Return the [x, y] coordinate for the center point of the cell that contains the specified text.  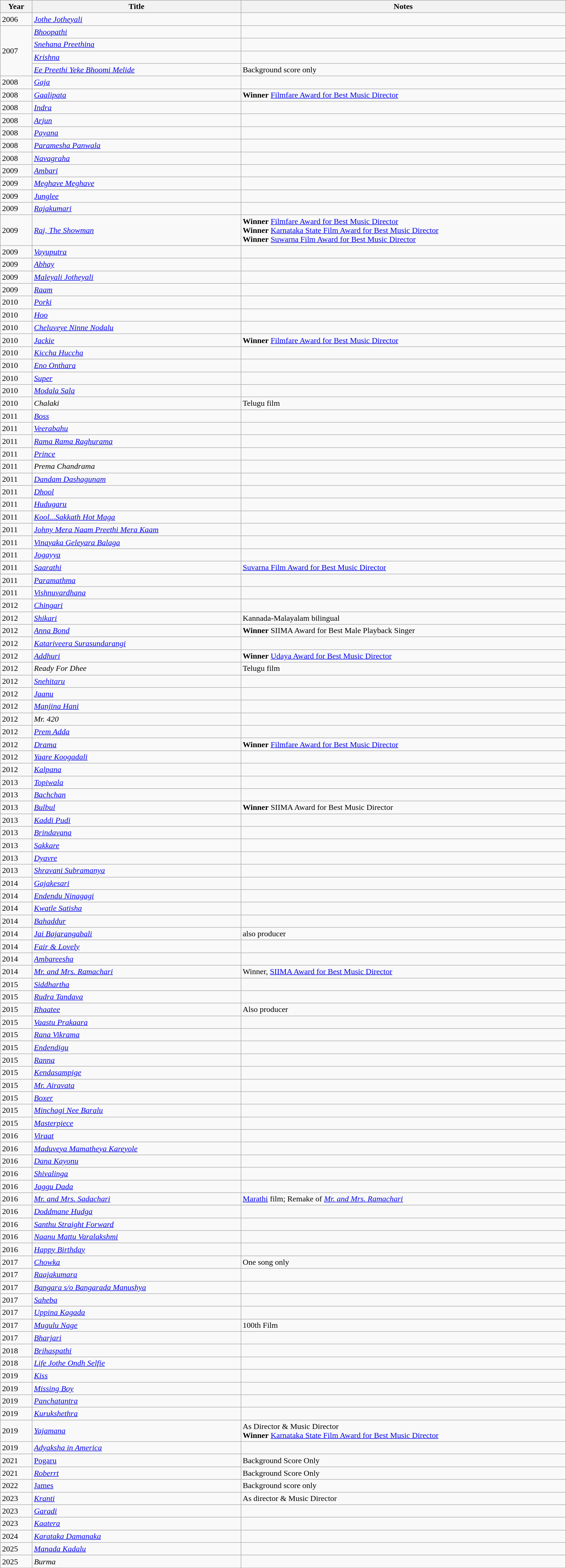
Suvarna Film Award for Best Music Director [403, 567]
Mr. and Mrs. Ramachari [137, 971]
Manjina Hani [137, 706]
Life Jothe Ondh Selfie [137, 1363]
Arjun [137, 120]
Bachchan [137, 795]
Raajakumara [137, 1275]
Year [16, 7]
Katariveera Surasundarangi [137, 643]
Prema Chandrama [137, 466]
Veerabahu [137, 429]
Minchagi Nee Baralu [137, 1110]
Gaalipata [137, 95]
Kannada-Malayalam bilingual [403, 618]
Sakkare [137, 845]
Paramathma [137, 580]
Dyavre [137, 858]
Chowka [137, 1262]
also producer [403, 934]
Mr. 420 [137, 719]
Notes [403, 7]
Brindavana [137, 833]
2024 [16, 1536]
Prince [137, 454]
Kwatle Satisha [137, 908]
Ranna [137, 1060]
Kendasampige [137, 1073]
Raj, The Showman [137, 230]
Snehitaru [137, 681]
Dana Kayonu [137, 1161]
One song only [403, 1262]
Hudugaru [137, 504]
Indra [137, 107]
Shravani Subramanya [137, 871]
Dhool [137, 492]
Saarathi [137, 567]
James [137, 1486]
Karataka Damanaka [137, 1536]
Santhu Straight Forward [137, 1224]
Ready For Dhee [137, 669]
Dandam Dashagunam [137, 479]
Kaatera [137, 1524]
Kool...Sakkath Hot Maga [137, 517]
As director & Music Director [403, 1498]
Manada Kadalu [137, 1549]
Kiss [137, 1376]
Brihaspathi [137, 1350]
Ambari [137, 171]
Cheluveye Ninne Nodalu [137, 327]
Shikari [137, 618]
Kaddi Pudi [137, 820]
Siddhartha [137, 984]
Kalpana [137, 769]
Jogayya [137, 555]
Winner, SIIMA Award for Best Music Director [403, 971]
Porki [137, 302]
Super [137, 378]
Jaggu Dada [137, 1186]
Prem Adda [137, 732]
Happy Birthday [137, 1249]
Rudra Tandava [137, 997]
Marathi film; Remake of Mr. and Mrs. Ramachari [403, 1199]
Bharjari [137, 1338]
Viraat [137, 1136]
Vaastu Prakaara [137, 1022]
Hoo [137, 315]
Maleyali Jotheyali [137, 277]
Maduveya Mamatheya Kareyole [137, 1148]
Kurukshethra [137, 1414]
Bulbul [137, 808]
Yajamana [137, 1431]
Bahaddur [137, 921]
Adyaksha in America [137, 1448]
Anna Bond [137, 631]
Uppina Kagada [137, 1313]
Endendigu [137, 1047]
Winner SIIMA Award for Best Male Playback Singer [403, 631]
Winner SIIMA Award for Best Music Director [403, 808]
Jaanu [137, 694]
Payana [137, 133]
Also producer [403, 1010]
Jackie [137, 340]
Gaja [137, 82]
Jothe Jotheyali [137, 19]
Krishna [137, 57]
Burma [137, 1561]
Masterpiece [137, 1123]
Missing Boy [137, 1389]
Jai Bajarangabali [137, 934]
Drama [137, 744]
Ee Preethi Yeke Bhoomi Melide [137, 70]
Kranti [137, 1498]
Fair & Lovely [137, 946]
Raam [137, 290]
Gajakesari [137, 883]
As Director & Music Director Winner Karnataka State Film Award for Best Music Director [403, 1431]
Yaare Koogadali [137, 757]
2022 [16, 1486]
Mr. and Mrs. Sadachari [137, 1199]
Shivalinga [137, 1174]
Mugulu Nage [137, 1325]
Endendu Ninagagi [137, 896]
Mr. Airavata [137, 1085]
Bhoopathi [137, 32]
Rajakumari [137, 209]
Naanu Mattu Varalakshmi [137, 1237]
Boxer [137, 1098]
100th Film [403, 1325]
Doddmane Hudga [137, 1212]
Chingari [137, 606]
Modala Sala [137, 391]
Roberrt [137, 1473]
Rama Rama Raghurama [137, 441]
Vishnuvardhana [137, 593]
Boss [137, 416]
Addhuri [137, 656]
Winner Udaya Award for Best Music Director [403, 656]
Pogaru [137, 1461]
Vayuputra [137, 252]
Eno Onthara [137, 365]
Topiwala [137, 782]
Panchatantra [137, 1401]
Navagraha [137, 158]
Snehana Preethina [137, 44]
Abhay [137, 264]
Rana Vikrama [137, 1035]
Ambareesha [137, 959]
Bangara s/o Bangarada Manushya [137, 1287]
Saheba [137, 1300]
Junglee [137, 196]
Kiccha Huccha [137, 353]
Vinayaka Geleyara Balaga [137, 542]
2007 [16, 51]
Paramesha Panwala [137, 145]
2006 [16, 19]
Garadi [137, 1511]
Johny Mera Naam Preethi Mera Kaam [137, 530]
Chalaki [137, 403]
Rhaatee [137, 1010]
Meghave Meghave [137, 183]
Title [137, 7]
